Return [X, Y] of the center of cell containing provided text 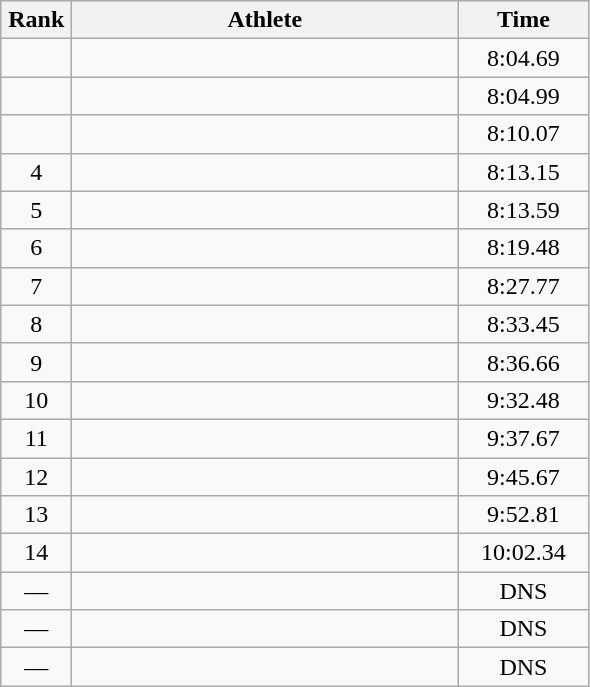
Time [524, 20]
Athlete [265, 20]
8 [36, 324]
9 [36, 362]
11 [36, 438]
9:45.67 [524, 477]
8:04.99 [524, 96]
10:02.34 [524, 553]
4 [36, 172]
10 [36, 400]
8:13.15 [524, 172]
7 [36, 286]
9:52.81 [524, 515]
8:04.69 [524, 58]
8:13.59 [524, 210]
8:19.48 [524, 248]
6 [36, 248]
Rank [36, 20]
9:37.67 [524, 438]
12 [36, 477]
8:10.07 [524, 134]
8:36.66 [524, 362]
8:27.77 [524, 286]
14 [36, 553]
9:32.48 [524, 400]
13 [36, 515]
8:33.45 [524, 324]
5 [36, 210]
